Determine the [x, y] coordinate at the center of the cell enclosing the given text.  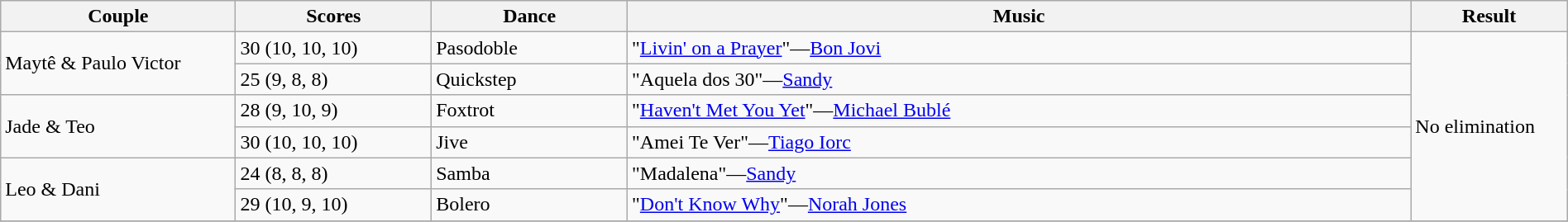
Scores [334, 17]
Samba [529, 173]
Result [1489, 17]
Jive [529, 142]
24 (8, 8, 8) [334, 173]
Quickstep [529, 79]
25 (9, 8, 8) [334, 79]
"Madalena"—Sandy [1019, 173]
Couple [118, 17]
"Aquela dos 30"—Sandy [1019, 79]
No elimination [1489, 126]
Dance [529, 17]
Music [1019, 17]
"Haven't Met You Yet"—Michael Bublé [1019, 111]
Maytê & Paulo Victor [118, 64]
29 (10, 9, 10) [334, 205]
Foxtrot [529, 111]
Pasodoble [529, 48]
Bolero [529, 205]
28 (9, 10, 9) [334, 111]
"Livin' on a Prayer"—Bon Jovi [1019, 48]
"Amei Te Ver"—Tiago Iorc [1019, 142]
"Don't Know Why"—Norah Jones [1019, 205]
Leo & Dani [118, 189]
Jade & Teo [118, 126]
